Determine the [X, Y] coordinate at the center of the cell enclosing the given text.  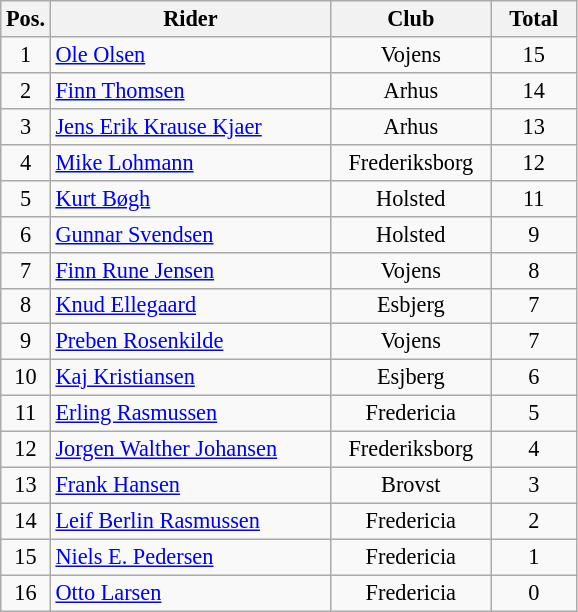
Ole Olsen [190, 55]
Preben Rosenkilde [190, 342]
Jens Erik Krause Kjaer [190, 126]
Brovst [411, 485]
Total [534, 19]
Frank Hansen [190, 485]
Knud Ellegaard [190, 306]
Finn Thomsen [190, 90]
Pos. [26, 19]
Club [411, 19]
Jorgen Walther Johansen [190, 450]
10 [26, 378]
Otto Larsen [190, 593]
16 [26, 593]
Esbjerg [411, 306]
Kurt Bøgh [190, 198]
Niels E. Pedersen [190, 557]
0 [534, 593]
Rider [190, 19]
Finn Rune Jensen [190, 270]
Erling Rasmussen [190, 414]
Esjberg [411, 378]
Gunnar Svendsen [190, 234]
Kaj Kristiansen [190, 378]
Mike Lohmann [190, 162]
Leif Berlin Rasmussen [190, 521]
